Search for the cell housing the specified text and yield its (X, Y) center coordinate. 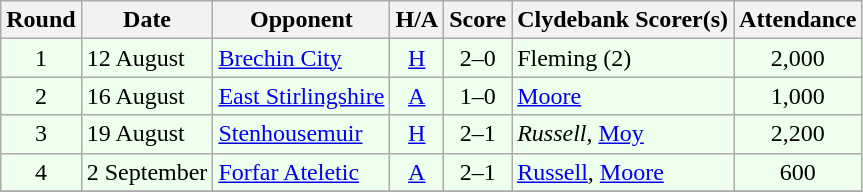
Attendance (798, 20)
Date (147, 20)
Russell, Moy (623, 134)
Forfar Ateletic (302, 172)
1 (41, 58)
Fleming (2) (623, 58)
12 August (147, 58)
3 (41, 134)
Moore (623, 96)
16 August (147, 96)
2 September (147, 172)
1–0 (478, 96)
600 (798, 172)
2,000 (798, 58)
2,200 (798, 134)
Clydebank Scorer(s) (623, 20)
2 (41, 96)
2–0 (478, 58)
Brechin City (302, 58)
Stenhousemuir (302, 134)
19 August (147, 134)
Round (41, 20)
4 (41, 172)
Opponent (302, 20)
Score (478, 20)
East Stirlingshire (302, 96)
Russell, Moore (623, 172)
1,000 (798, 96)
H/A (417, 20)
